Locate the cell with the specified text and output its [x, y] center coordinate. 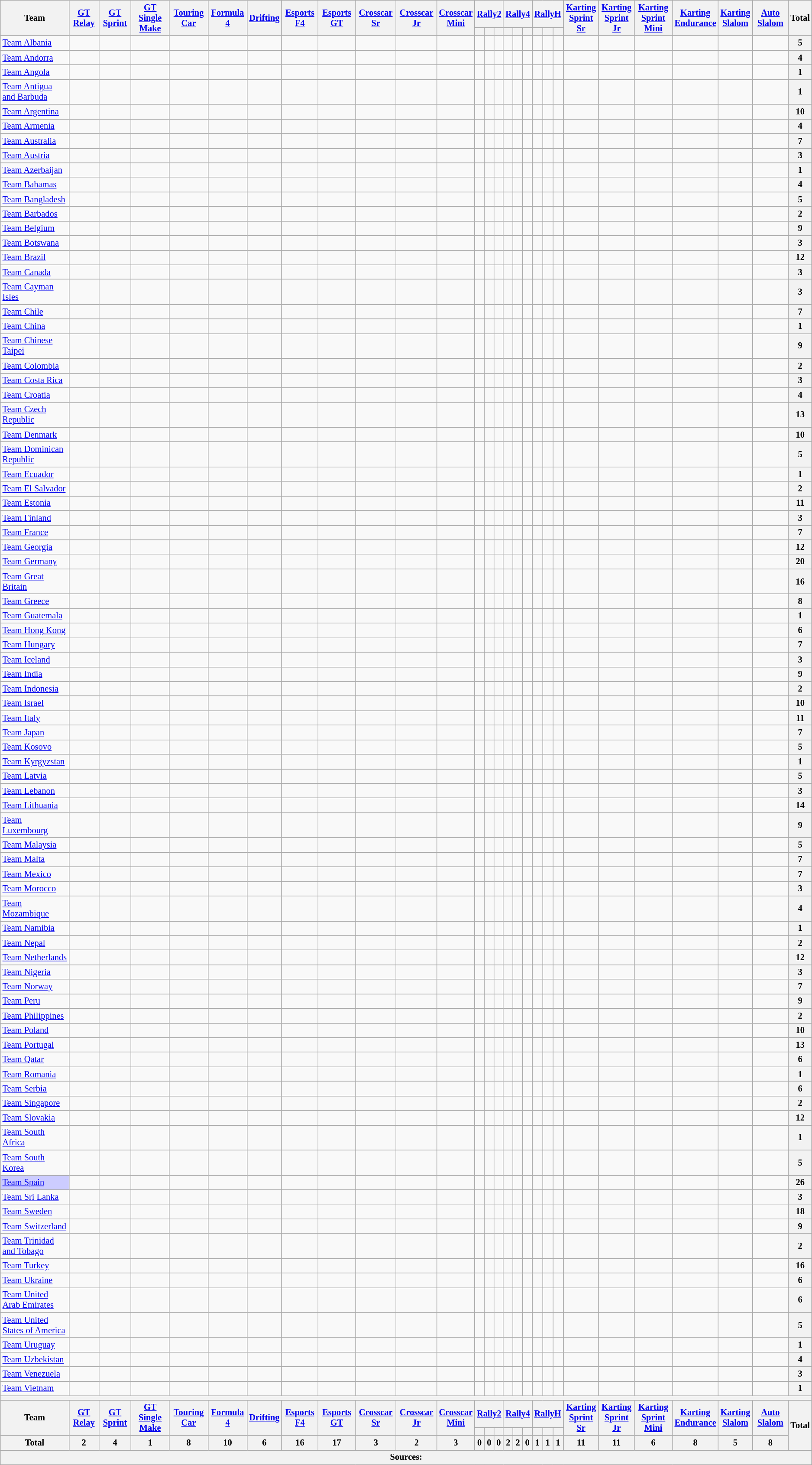
Team Mozambique [35, 908]
Team Lithuania [35, 806]
Team India [35, 674]
Team Singapore [35, 1103]
Team United Arab Emirates [35, 1300]
Team Vietnam [35, 1388]
Team Australia [35, 141]
Team Greece [35, 601]
Team Croatia [35, 395]
Team Belgium [35, 228]
Team Venezuela [35, 1374]
Team Turkey [35, 1266]
Team Georgia [35, 547]
18 [800, 1212]
Team Qatar [35, 1059]
Team Malta [35, 859]
Team Israel [35, 703]
14 [800, 806]
Team Albania [35, 43]
Team Armenia [35, 126]
Team Luxembourg [35, 825]
Team Austria [35, 156]
Team Chile [35, 312]
Team Bahamas [35, 185]
Team El Salvador [35, 489]
Team Botswana [35, 243]
Team Iceland [35, 659]
Team Kyrgyzstan [35, 762]
Team Czech Republic [35, 415]
Team Switzerland [35, 1226]
Team Bangladesh [35, 199]
17 [337, 1442]
Team Estonia [35, 503]
Team Great Britain [35, 581]
Team Sweden [35, 1212]
Team France [35, 533]
Team Uruguay [35, 1345]
Team Sri Lanka [35, 1197]
20 [800, 562]
Team Morocco [35, 889]
Team China [35, 326]
Team Philippines [35, 1016]
Team Nigeria [35, 972]
Team Hong Kong [35, 630]
Team Mexico [35, 874]
Team Costa Rica [35, 380]
Team Guatemala [35, 616]
Team Canada [35, 272]
Team Cayman Isles [35, 292]
Team Nepal [35, 943]
Team Chinese Taipei [35, 346]
Team Portugal [35, 1045]
Team Malaysia [35, 845]
Team United States of America [35, 1325]
Team Kosovo [35, 747]
Team Hungary [35, 645]
Team Azerbaijan [35, 170]
Team Brazil [35, 257]
Team Finland [35, 518]
Team Norway [35, 987]
Sources: [406, 1457]
Team Barbados [35, 214]
Team Andorra [35, 58]
26 [800, 1182]
Team Latvia [35, 776]
Team Indonesia [35, 689]
Team South Africa [35, 1137]
Team Romania [35, 1074]
Team Spain [35, 1182]
Team Japan [35, 732]
Team Dominican Republic [35, 454]
Team Denmark [35, 435]
Team Colombia [35, 366]
Team Slovakia [35, 1118]
Team Namibia [35, 928]
Team Angola [35, 72]
Team Ukraine [35, 1280]
Team Serbia [35, 1088]
Team Poland [35, 1030]
Team Argentina [35, 112]
Team South Korea [35, 1163]
Team Ecuador [35, 474]
Team Netherlands [35, 957]
Team Trinidad and Tobago [35, 1246]
Team Peru [35, 1001]
Team Uzbekistan [35, 1359]
Team Germany [35, 562]
Team Antigua and Barbuda [35, 92]
Team Italy [35, 718]
Team Lebanon [35, 791]
